Scan for the cell matching the given text and deliver its [x, y] coordinate at center. 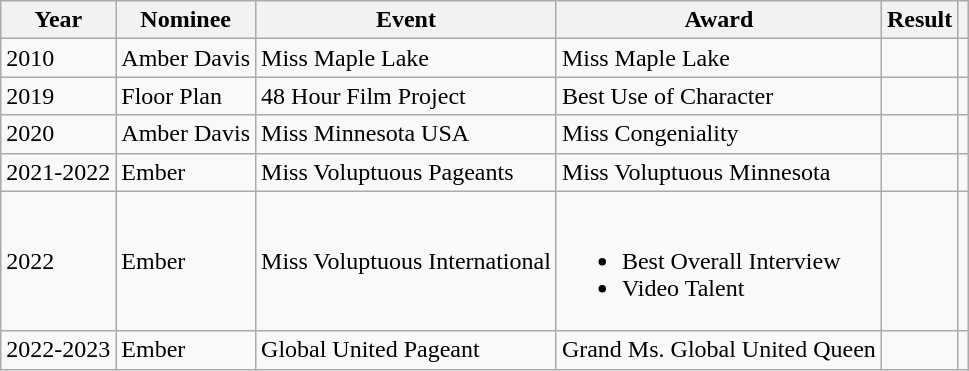
Best Overall InterviewVideo Talent [718, 261]
Grand Ms. Global United Queen [718, 350]
2021-2022 [58, 172]
Miss Voluptuous International [406, 261]
Global United Pageant [406, 350]
Event [406, 20]
Year [58, 20]
Miss Voluptuous Pageants [406, 172]
48 Hour Film Project [406, 96]
Miss Voluptuous Minnesota [718, 172]
Miss Congeniality [718, 134]
Award [718, 20]
2020 [58, 134]
2022 [58, 261]
Best Use of Character [718, 96]
Miss Minnesota USA [406, 134]
2019 [58, 96]
Floor Plan [186, 96]
2022-2023 [58, 350]
Nominee [186, 20]
Result [919, 20]
2010 [58, 58]
